Return the (x, y) coordinate for the center point of the cell that contains the specified text.  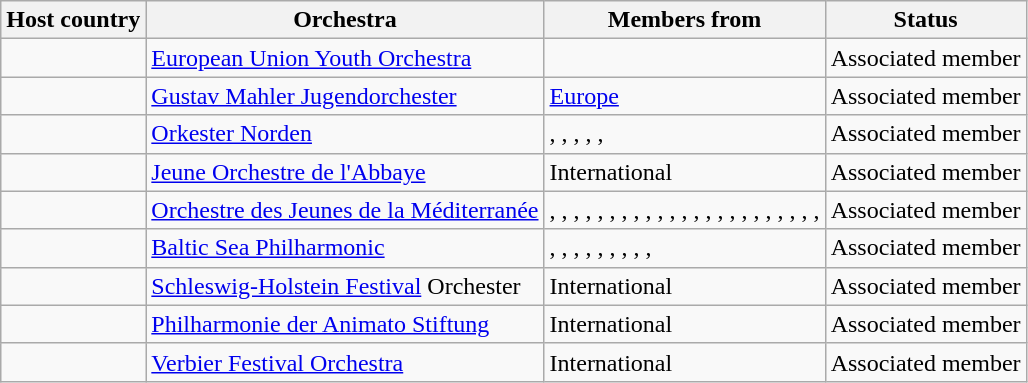
Jeune Orchestre de l'Abbaye (345, 172)
Schleswig-Holstein Festival Orchester (345, 286)
Host country (74, 20)
, , , , , , , , , , , , , , , , , , , , , , , (684, 210)
Members from (684, 20)
Gustav Mahler Jugendorchester (345, 96)
Verbier Festival Orchestra (345, 362)
Europe (684, 96)
Orkester Norden (345, 134)
Orchestre des Jeunes de la Méditerranée (345, 210)
European Union Youth Orchestra (345, 58)
Baltic Sea Philharmonic (345, 248)
, , , , , (684, 134)
, , , , , , , , , (684, 248)
Status (926, 20)
Philharmonie der Animato Stiftung (345, 324)
Orchestra (345, 20)
